Detect which cell encompasses the target text, then output its (X, Y) center coordinate. 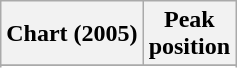
Chart (2005) (72, 34)
Peakposition (189, 34)
